From the cell containing the given text, extract its center point as [x, y] coordinate. 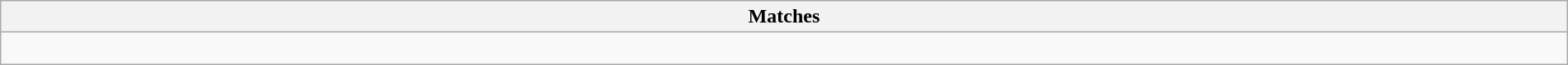
Matches [784, 17]
